From the cell containing the given text, extract its center point as [x, y] coordinate. 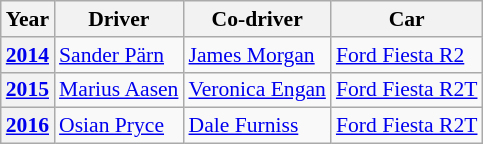
Osian Pryce [118, 126]
Sander Pärn [118, 55]
Year [28, 19]
2016 [28, 126]
2014 [28, 55]
2015 [28, 90]
Veronica Engan [256, 90]
Ford Fiesta R2 [407, 55]
Marius Aasen [118, 90]
Car [407, 19]
Dale Furniss [256, 126]
Driver [118, 19]
Co-driver [256, 19]
James Morgan [256, 55]
